Provide the [X, Y] coordinate of the cell's center where the given text is located.  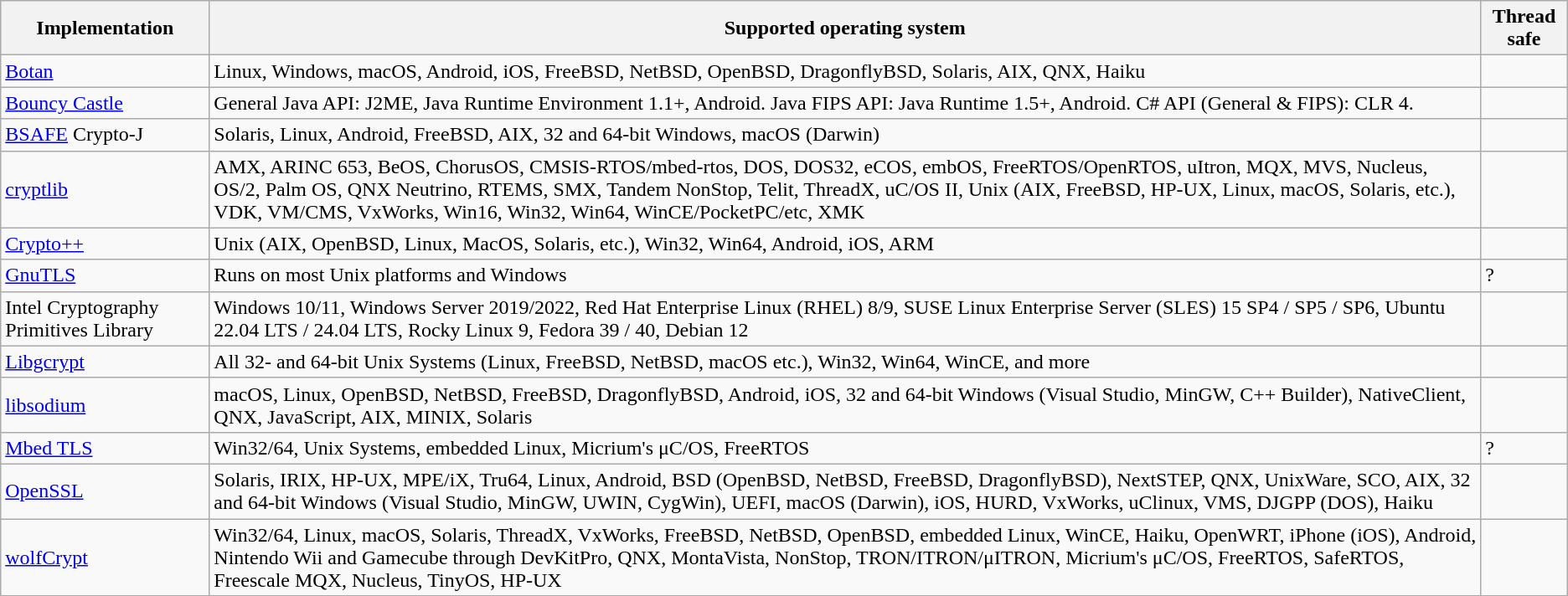
Supported operating system [845, 28]
Unix (AIX, OpenBSD, Linux, MacOS, Solaris, etc.), Win32, Win64, Android, iOS, ARM [845, 244]
Solaris, Linux, Android, FreeBSD, AIX, 32 and 64-bit Windows, macOS (Darwin) [845, 135]
cryptlib [106, 189]
Bouncy Castle [106, 103]
All 32- and 64-bit Unix Systems (Linux, FreeBSD, NetBSD, macOS etc.), Win32, Win64, WinCE, and more [845, 362]
wolfCrypt [106, 557]
Intel Cryptography Primitives Library [106, 318]
Botan [106, 71]
OpenSSL [106, 491]
Runs on most Unix platforms and Windows [845, 275]
GnuTLS [106, 275]
Linux, Windows, macOS, Android, iOS, FreeBSD, NetBSD, OpenBSD, DragonflyBSD, Solaris, AIX, QNX, Haiku [845, 71]
libsodium [106, 405]
Implementation [106, 28]
BSAFE Crypto-J [106, 135]
General Java API: J2ME, Java Runtime Environment 1.1+, Android. Java FIPS API: Java Runtime 1.5+, Android. C# API (General & FIPS): CLR 4. [845, 103]
Thread safe [1524, 28]
Win32/64, Unix Systems, embedded Linux, Micrium's μC/OS, FreeRTOS [845, 448]
Crypto++ [106, 244]
Mbed TLS [106, 448]
Libgcrypt [106, 362]
